Scan for the cell matching the given text and deliver its [X, Y] coordinate at center. 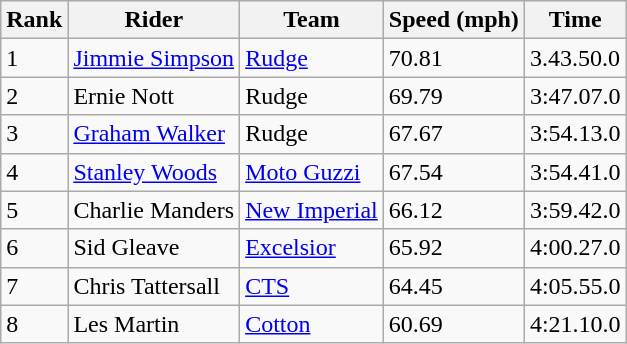
New Imperial [312, 210]
7 [34, 286]
4 [34, 172]
Ernie Nott [154, 96]
Graham Walker [154, 134]
2 [34, 96]
Excelsior [312, 248]
Jimmie Simpson [154, 58]
Sid Gleave [154, 248]
Time [575, 20]
66.12 [454, 210]
67.54 [454, 172]
3:54.13.0 [575, 134]
Chris Tattersall [154, 286]
5 [34, 210]
Rank [34, 20]
Moto Guzzi [312, 172]
3 [34, 134]
Charlie Manders [154, 210]
Speed (mph) [454, 20]
4:05.55.0 [575, 286]
3:47.07.0 [575, 96]
4:21.10.0 [575, 324]
6 [34, 248]
8 [34, 324]
3.43.50.0 [575, 58]
4:00.27.0 [575, 248]
Les Martin [154, 324]
69.79 [454, 96]
67.67 [454, 134]
60.69 [454, 324]
3:54.41.0 [575, 172]
Rider [154, 20]
Stanley Woods [154, 172]
65.92 [454, 248]
1 [34, 58]
Cotton [312, 324]
CTS [312, 286]
64.45 [454, 286]
70.81 [454, 58]
3:59.42.0 [575, 210]
Team [312, 20]
